Determine the [x, y] coordinate at the center of the cell enclosing the given text.  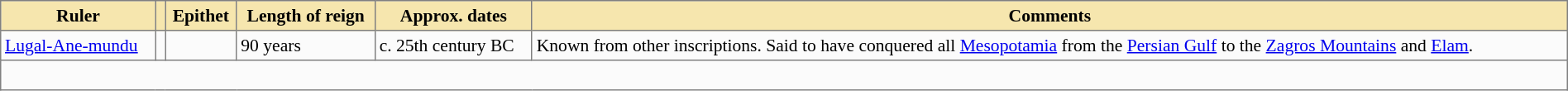
Ruler [78, 16]
90 years [306, 45]
Epithet [201, 16]
c. 25th century BC [453, 45]
Approx. dates [453, 16]
Length of reign [306, 16]
Comments [1049, 16]
Known from other inscriptions. Said to have conquered all Mesopotamia from the Persian Gulf to the Zagros Mountains and Elam. [1049, 45]
Lugal-Ane-mundu [78, 45]
